Detect which cell encompasses the target text, then output its (X, Y) center coordinate. 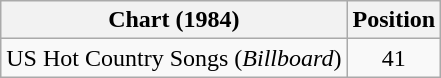
41 (394, 58)
Chart (1984) (174, 20)
US Hot Country Songs (Billboard) (174, 58)
Position (394, 20)
